Identify which cell holds the provided text, then report its [x, y] central coordinate. 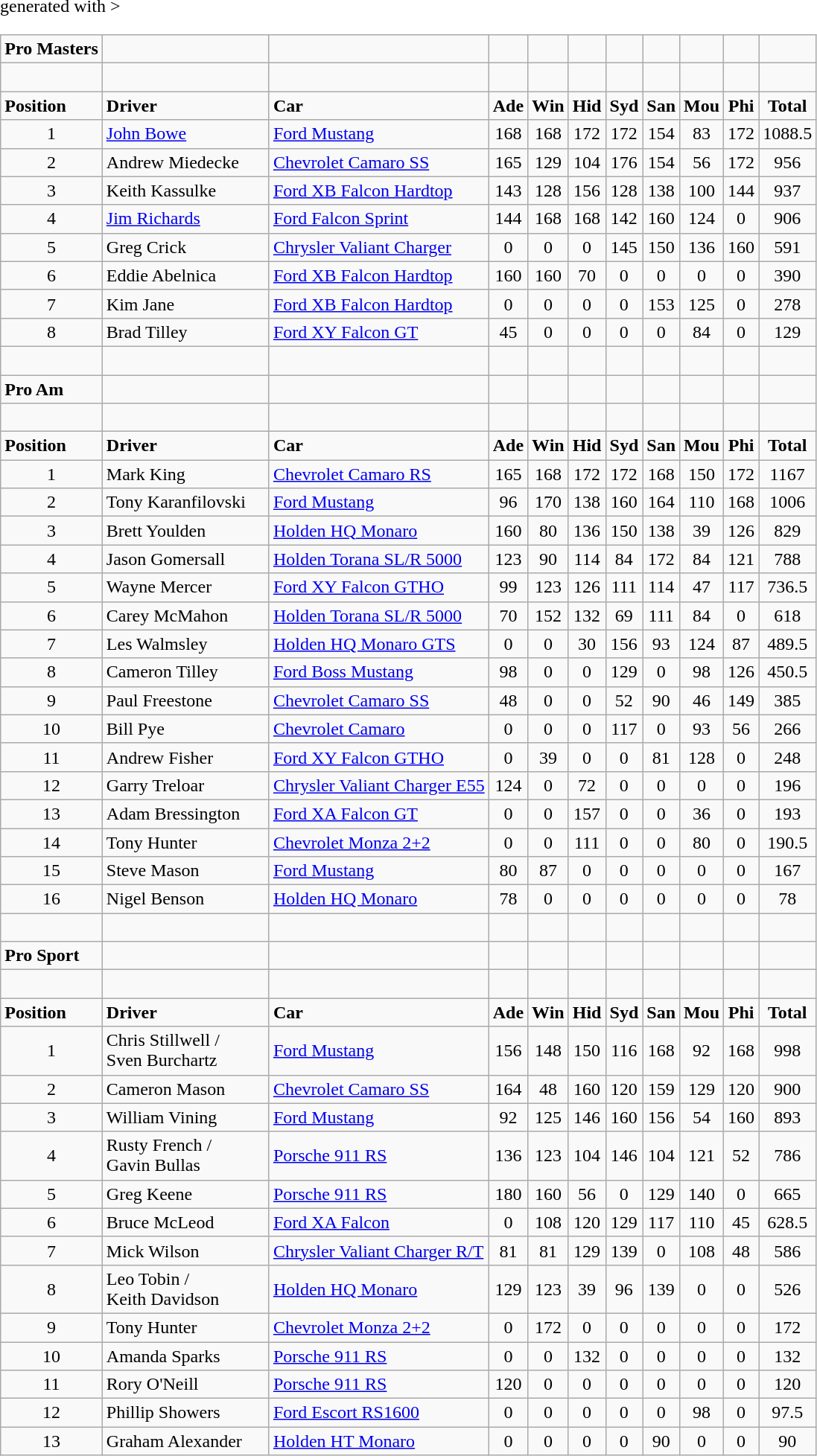
153 [661, 304]
83 [702, 134]
Leo Tobin / Keith Davidson [185, 1289]
937 [788, 191]
Adam Bressington [185, 814]
William Vining [185, 1117]
36 [702, 814]
Jason Gomersall [185, 559]
489.5 [788, 644]
829 [788, 531]
170 [548, 502]
628.5 [788, 1222]
142 [624, 219]
736.5 [788, 587]
956 [788, 162]
Wayne Mercer [185, 587]
Rusty French / Gavin Bullas [185, 1155]
Ford XY Falcon GT [378, 332]
Amanda Sparks [185, 1356]
97.5 [788, 1413]
145 [624, 247]
159 [661, 1089]
46 [702, 700]
Brett Youlden [185, 531]
196 [788, 785]
Carey McMahon [185, 616]
152 [548, 616]
16 [52, 899]
Ford Falcon Sprint [378, 219]
Bill Pye [185, 729]
Tony Karanfilovski [185, 502]
Paul Freestone [185, 700]
Pro Am [52, 389]
526 [788, 1289]
586 [788, 1251]
Brad Tilley [185, 332]
Ford XA Falcon [378, 1222]
Ford XA Falcon GT [378, 814]
665 [788, 1194]
385 [788, 700]
Mark King [185, 474]
Rory O'Neill [185, 1385]
John Bowe [185, 134]
1167 [788, 474]
Greg Keene [185, 1194]
30 [587, 644]
Jim Richards [185, 219]
Ford Escort RS1600 [378, 1413]
Les Walmsley [185, 644]
69 [624, 616]
Chevrolet Camaro [378, 729]
Mick Wilson [185, 1251]
140 [702, 1194]
Andrew Miedecke [185, 162]
Nigel Benson [185, 899]
Andrew Fisher [185, 757]
1006 [788, 502]
Ford Boss Mustang [378, 672]
Phillip Showers [185, 1413]
788 [788, 559]
148 [548, 1051]
Cameron Tilley [185, 672]
Greg Crick [185, 247]
143 [508, 191]
900 [788, 1089]
15 [52, 871]
190.5 [788, 842]
Chrysler Valiant Charger [378, 247]
14 [52, 842]
Bruce McLeod [185, 1222]
47 [702, 587]
54 [702, 1117]
248 [788, 757]
Garry Treloar [185, 785]
Chrysler Valiant Charger E55 [378, 785]
Keith Kassulke [185, 191]
Chris Stillwell / Sven Burchartz [185, 1051]
893 [788, 1117]
193 [788, 814]
Holden HQ Monaro GTS [378, 644]
Steve Mason [185, 871]
176 [624, 162]
Pro Sport [52, 956]
390 [788, 275]
1088.5 [788, 134]
Graham Alexander [185, 1441]
180 [508, 1194]
998 [788, 1051]
Chrysler Valiant Charger R/T [378, 1251]
72 [587, 785]
Holden HT Monaro [378, 1441]
Cameron Mason [185, 1089]
116 [624, 1051]
157 [587, 814]
Eddie Abelnica [185, 275]
99 [508, 587]
266 [788, 729]
618 [788, 616]
149 [742, 700]
906 [788, 219]
786 [788, 1155]
167 [788, 871]
Pro Masters [52, 49]
Kim Jane [185, 304]
591 [788, 247]
450.5 [788, 672]
Chevrolet Camaro RS [378, 474]
100 [702, 191]
278 [788, 304]
